Search for the cell housing the specified text and yield its [X, Y] center coordinate. 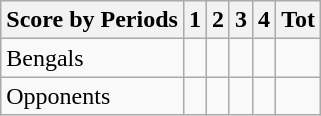
4 [264, 20]
Bengals [92, 58]
Score by Periods [92, 20]
3 [240, 20]
Opponents [92, 96]
2 [218, 20]
1 [194, 20]
Tot [298, 20]
